Search for the cell housing the specified text and yield its [x, y] center coordinate. 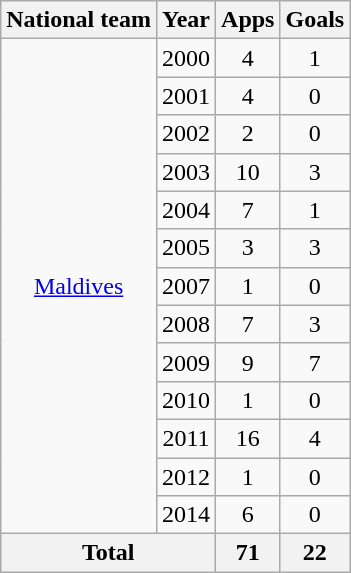
2007 [186, 286]
Total [108, 553]
2012 [186, 477]
2005 [186, 248]
2002 [186, 134]
6 [248, 515]
2004 [186, 210]
Apps [248, 20]
Goals [315, 20]
2003 [186, 172]
22 [315, 553]
National team [79, 20]
10 [248, 172]
2009 [186, 362]
16 [248, 438]
2001 [186, 96]
2010 [186, 400]
Maldives [79, 286]
2011 [186, 438]
71 [248, 553]
2000 [186, 58]
9 [248, 362]
2008 [186, 324]
2014 [186, 515]
2 [248, 134]
Year [186, 20]
